Capture the cell that displays the provided text and extract its (X, Y) central coordinate. 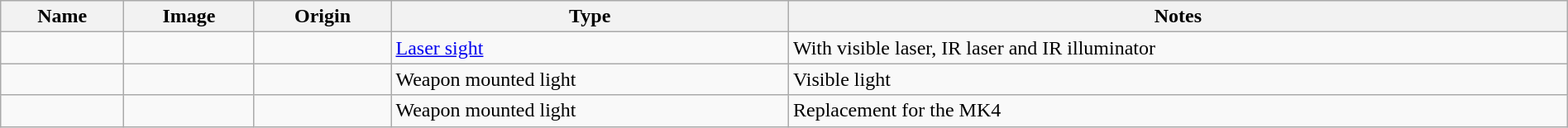
Laser sight (590, 48)
Notes (1178, 17)
Type (590, 17)
Visible light (1178, 79)
Name (63, 17)
Replacement for the MK4 (1178, 111)
Origin (323, 17)
With visible laser, IR laser and IR illuminator (1178, 48)
Image (189, 17)
